Return (x, y) of the center of cell containing provided text 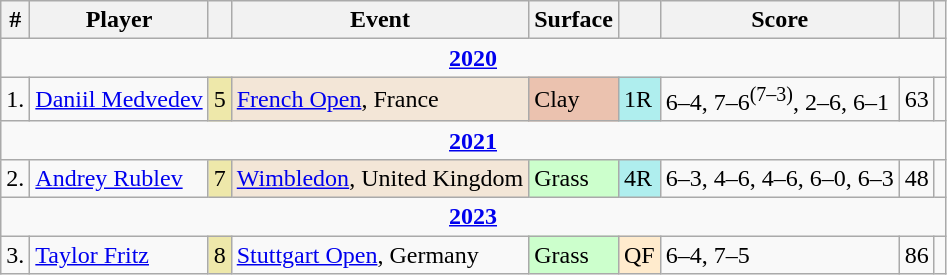
Wimbledon, United Kingdom (380, 178)
8 (220, 255)
48 (916, 178)
6–4, 7–6(7–3), 2–6, 6–1 (780, 100)
QF (639, 255)
63 (916, 100)
2020 (474, 58)
Daniil Medvedev (119, 100)
5 (220, 100)
2. (16, 178)
Clay (574, 100)
1. (16, 100)
1R (639, 100)
6–4, 7–5 (780, 255)
86 (916, 255)
Andrey Rublev (119, 178)
Surface (574, 20)
French Open, France (380, 100)
Stuttgart Open, Germany (380, 255)
Event (380, 20)
# (16, 20)
Player (119, 20)
2023 (474, 217)
7 (220, 178)
Score (780, 20)
2021 (474, 140)
3. (16, 255)
Taylor Fritz (119, 255)
6–3, 4–6, 4–6, 6–0, 6–3 (780, 178)
4R (639, 178)
